Return the (X, Y) coordinate for the center point of the cell that contains the specified text.  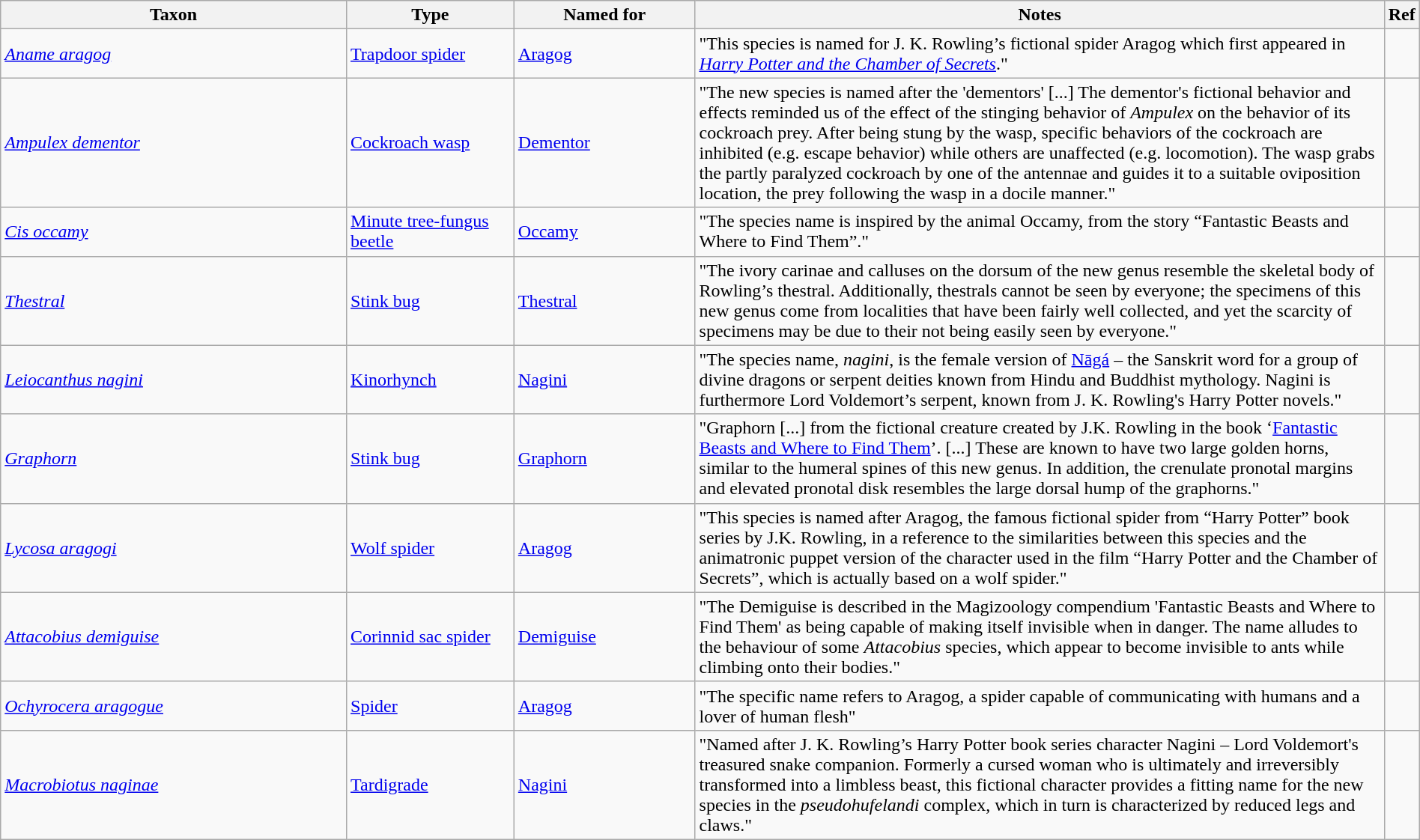
Ampulex dementor (174, 142)
Type (431, 15)
Macrobiotus naginae (174, 785)
"The species name is inspired by the animal Occamy, from the story “Fantastic Beasts and Where to Find Them”." (1040, 232)
Taxon (174, 15)
Lycosa aragogi (174, 548)
"This species is named for J. K. Rowling’s fictional spider Aragog which first appeared in Harry Potter and the Chamber of Secrets." (1040, 54)
Dementor (604, 142)
Corinnid sac spider (431, 636)
Spider (431, 705)
Demiguise (604, 636)
Occamy (604, 232)
"The specific name refers to Aragog, a spider capable of communicating with humans and a lover of human flesh" (1040, 705)
Ref (1402, 15)
Trapdoor spider (431, 54)
Leiocanthus nagini (174, 380)
Named for (604, 15)
Cockroach wasp (431, 142)
Aname aragog (174, 54)
Tardigrade (431, 785)
Kinorhynch (431, 380)
Minute tree-fungus beetle (431, 232)
Ochyrocera aragogue (174, 705)
Cis occamy (174, 232)
Notes (1040, 15)
Attacobius demiguise (174, 636)
Wolf spider (431, 548)
